Provide the (x, y) coordinate of the cell's center where the given text is located.  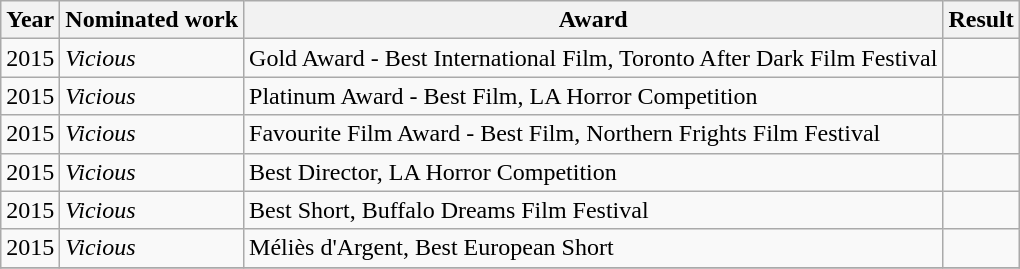
Best Director, LA Horror Competition (594, 172)
Platinum Award - Best Film, LA Horror Competition (594, 96)
Best Short, Buffalo Dreams Film Festival (594, 210)
Gold Award - Best International Film, Toronto After Dark Film Festival (594, 58)
Nominated work (152, 20)
Result (981, 20)
Favourite Film Award - Best Film, Northern Frights Film Festival (594, 134)
Award (594, 20)
Year (30, 20)
Méliès d'Argent, Best European Short (594, 248)
